Return the [x, y] coordinate for the center point of the cell that contains the specified text.  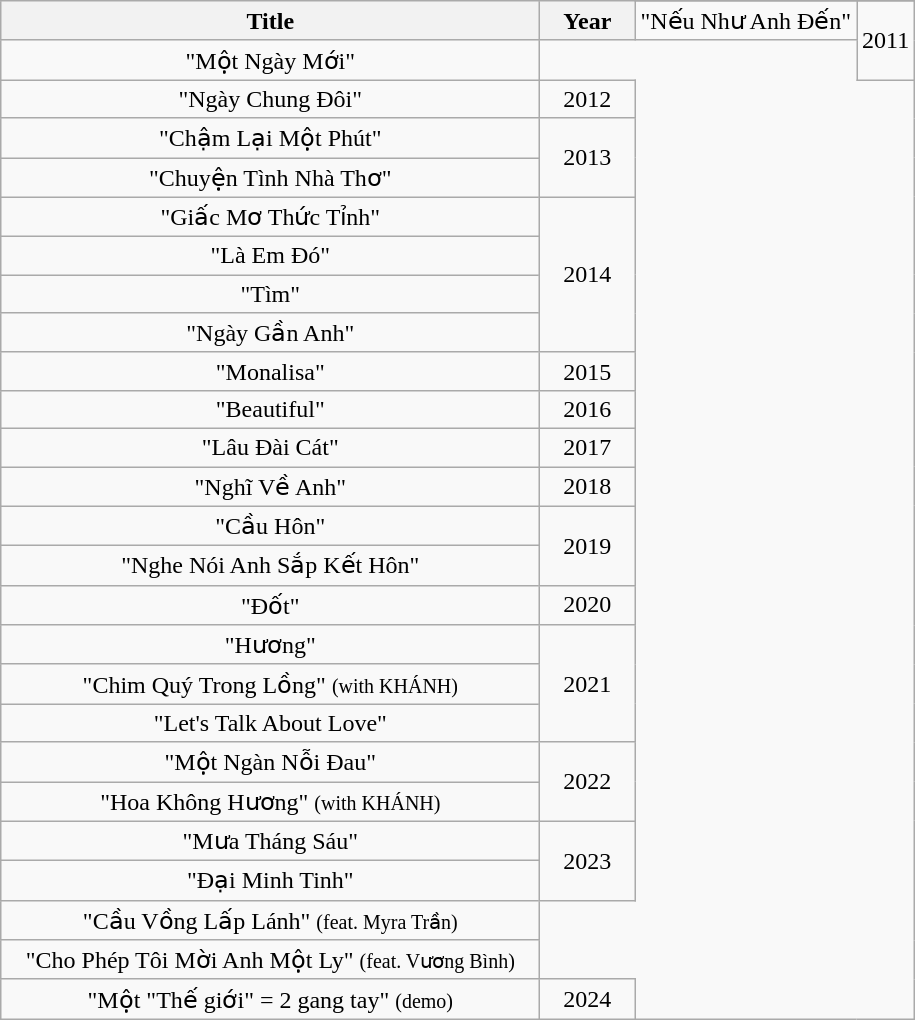
2021 [588, 684]
"Nghĩ Về Anh" [270, 486]
2018 [588, 486]
"Hoa Không Hương" (with KHÁNH) [270, 802]
"Giấc Mơ Thức Tỉnh" [270, 217]
"Tìm" [270, 294]
"Một Ngàn Nỗi Đau" [270, 762]
Title [270, 21]
"Là Em Đó" [270, 256]
2015 [588, 371]
2017 [588, 447]
"Chuyện Tình Nhà Thơ" [270, 178]
2022 [588, 782]
"Cầu Vồng Lấp Lánh" (feat. Myra Trần) [270, 920]
"Chậm Lại Một Phút" [270, 138]
2011 [886, 40]
2012 [588, 99]
"Đại Minh Tinh" [270, 881]
"Nghe Nói Anh Sắp Kết Hôn" [270, 566]
2024 [588, 999]
"Ngày Chung Đôi" [270, 99]
"Mưa Tháng Sáu" [270, 841]
"Cho Phép Tôi Mời Anh Một Ly" (feat. Vương Bình) [270, 960]
"Một "Thế giới" = 2 gang tay" (demo) [270, 999]
"Nếu Như Anh Đến" [746, 21]
"Let's Talk About Love" [270, 723]
"Đốt" [270, 605]
"Chim Quý Trong Lồng" (with KHÁNH) [270, 684]
2023 [588, 860]
"Hương" [270, 645]
2014 [588, 274]
"Ngày Gần Anh" [270, 333]
2020 [588, 605]
"Cầu Hôn" [270, 526]
"Lâu Đài Cát" [270, 447]
"Monalisa" [270, 371]
Year [588, 21]
"Một Ngày Mới" [270, 60]
2013 [588, 158]
2019 [588, 546]
"Beautiful" [270, 409]
2016 [588, 409]
